Detect which cell encompasses the target text, then output its [x, y] center coordinate. 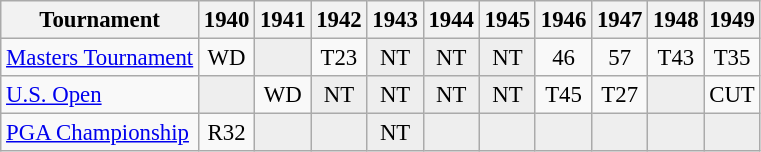
T23 [339, 58]
1943 [395, 20]
R32 [227, 133]
T45 [563, 95]
Masters Tournament [100, 58]
1949 [732, 20]
1948 [676, 20]
1946 [563, 20]
U.S. Open [100, 95]
57 [620, 58]
1942 [339, 20]
1945 [507, 20]
1940 [227, 20]
46 [563, 58]
1947 [620, 20]
1944 [451, 20]
CUT [732, 95]
1941 [283, 20]
PGA Championship [100, 133]
Tournament [100, 20]
T35 [732, 58]
T27 [620, 95]
T43 [676, 58]
